From the cell containing the given text, extract its center point as (x, y) coordinate. 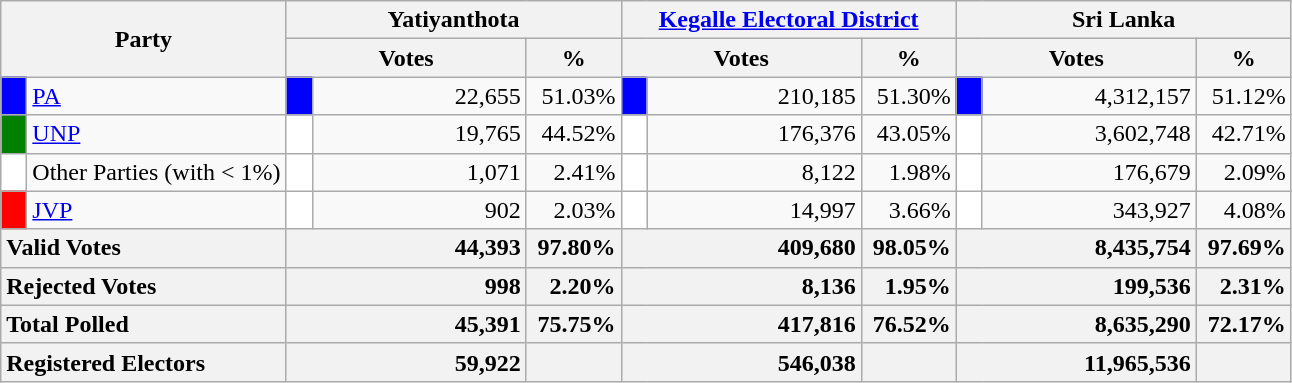
JVP (156, 210)
546,038 (741, 362)
44,393 (406, 248)
Yatiyanthota (454, 20)
902 (419, 210)
1,071 (419, 172)
210,185 (754, 96)
Kegalle Electoral District (788, 20)
2.09% (1244, 172)
51.03% (574, 96)
4.08% (1244, 210)
2.41% (574, 172)
75.75% (574, 324)
19,765 (419, 134)
409,680 (741, 248)
417,816 (741, 324)
Rejected Votes (144, 286)
45,391 (406, 324)
1.98% (908, 172)
176,679 (1089, 172)
59,922 (406, 362)
343,927 (1089, 210)
97.80% (574, 248)
14,997 (754, 210)
2.03% (574, 210)
8,136 (741, 286)
42.71% (1244, 134)
2.20% (574, 286)
176,376 (754, 134)
98.05% (908, 248)
Valid Votes (144, 248)
72.17% (1244, 324)
11,965,536 (1076, 362)
Other Parties (with < 1%) (156, 172)
44.52% (574, 134)
51.30% (908, 96)
Party (144, 39)
3.66% (908, 210)
199,536 (1076, 286)
76.52% (908, 324)
998 (406, 286)
2.31% (1244, 286)
Total Polled (144, 324)
43.05% (908, 134)
8,635,290 (1076, 324)
51.12% (1244, 96)
8,435,754 (1076, 248)
4,312,157 (1089, 96)
Registered Electors (144, 362)
22,655 (419, 96)
UNP (156, 134)
8,122 (754, 172)
3,602,748 (1089, 134)
97.69% (1244, 248)
1.95% (908, 286)
Sri Lanka (1124, 20)
PA (156, 96)
